Output the (x, y) coordinate of the center of the cell containing the given text.  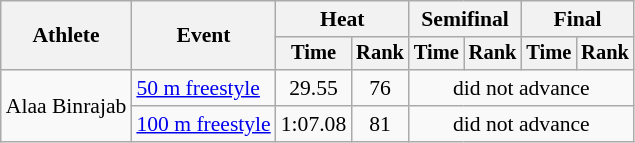
29.55 (314, 88)
Athlete (66, 36)
Final (577, 19)
Heat (342, 19)
100 m freestyle (203, 124)
76 (380, 88)
50 m freestyle (203, 88)
Event (203, 36)
Semifinal (465, 19)
81 (380, 124)
Alaa Binrajab (66, 106)
1:07.08 (314, 124)
